Return [x, y] of the center of cell containing provided text 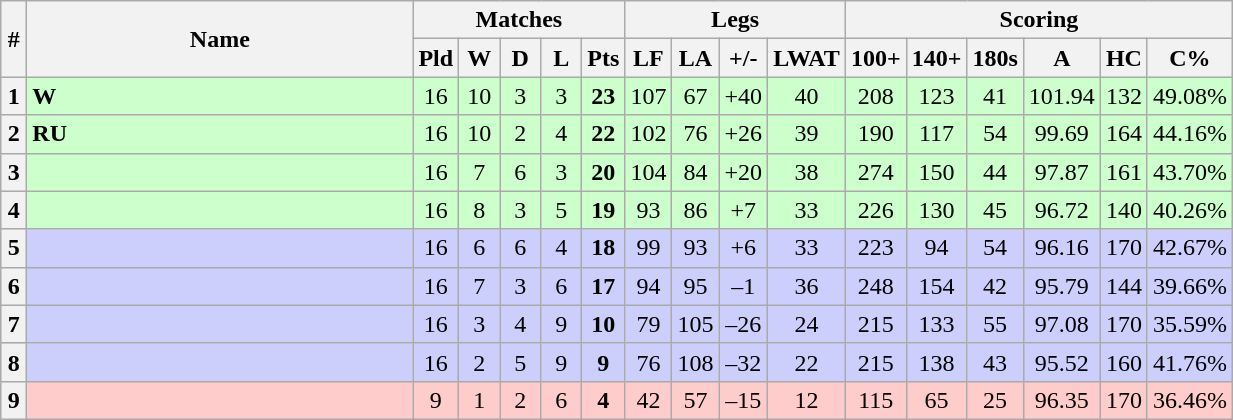
+20 [744, 172]
35.59% [1190, 324]
108 [696, 362]
154 [936, 286]
43 [995, 362]
161 [1124, 172]
86 [696, 210]
36 [807, 286]
25 [995, 400]
+/- [744, 58]
HC [1124, 58]
24 [807, 324]
117 [936, 134]
101.94 [1062, 96]
LA [696, 58]
41 [995, 96]
L [562, 58]
45 [995, 210]
160 [1124, 362]
42.67% [1190, 248]
140 [1124, 210]
–32 [744, 362]
55 [995, 324]
96.16 [1062, 248]
23 [604, 96]
12 [807, 400]
A [1062, 58]
144 [1124, 286]
96.35 [1062, 400]
Pts [604, 58]
164 [1124, 134]
D [520, 58]
95.79 [1062, 286]
248 [876, 286]
LF [648, 58]
123 [936, 96]
36.46% [1190, 400]
79 [648, 324]
+7 [744, 210]
138 [936, 362]
208 [876, 96]
40 [807, 96]
RU [220, 134]
67 [696, 96]
49.08% [1190, 96]
130 [936, 210]
274 [876, 172]
99 [648, 248]
19 [604, 210]
132 [1124, 96]
Scoring [1038, 20]
Pld [436, 58]
57 [696, 400]
100+ [876, 58]
Matches [519, 20]
LWAT [807, 58]
96.72 [1062, 210]
44 [995, 172]
180s [995, 58]
99.69 [1062, 134]
95 [696, 286]
115 [876, 400]
104 [648, 172]
–15 [744, 400]
95.52 [1062, 362]
44.16% [1190, 134]
41.76% [1190, 362]
84 [696, 172]
107 [648, 96]
39 [807, 134]
105 [696, 324]
+40 [744, 96]
+6 [744, 248]
–26 [744, 324]
65 [936, 400]
133 [936, 324]
39.66% [1190, 286]
97.87 [1062, 172]
40.26% [1190, 210]
140+ [936, 58]
18 [604, 248]
–1 [744, 286]
17 [604, 286]
20 [604, 172]
+26 [744, 134]
Name [220, 39]
190 [876, 134]
97.08 [1062, 324]
102 [648, 134]
38 [807, 172]
C% [1190, 58]
223 [876, 248]
43.70% [1190, 172]
226 [876, 210]
# [14, 39]
150 [936, 172]
Legs [735, 20]
